Return the [X, Y] coordinate for the center point of the cell that contains the specified text.  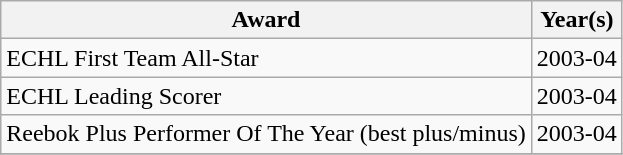
Reebok Plus Performer Of The Year (best plus/minus) [266, 134]
ECHL First Team All-Star [266, 58]
Award [266, 20]
ECHL Leading Scorer [266, 96]
Year(s) [576, 20]
